Pinpoint the cell where the given text exists, returning its (X, Y) midpoint coordinate. 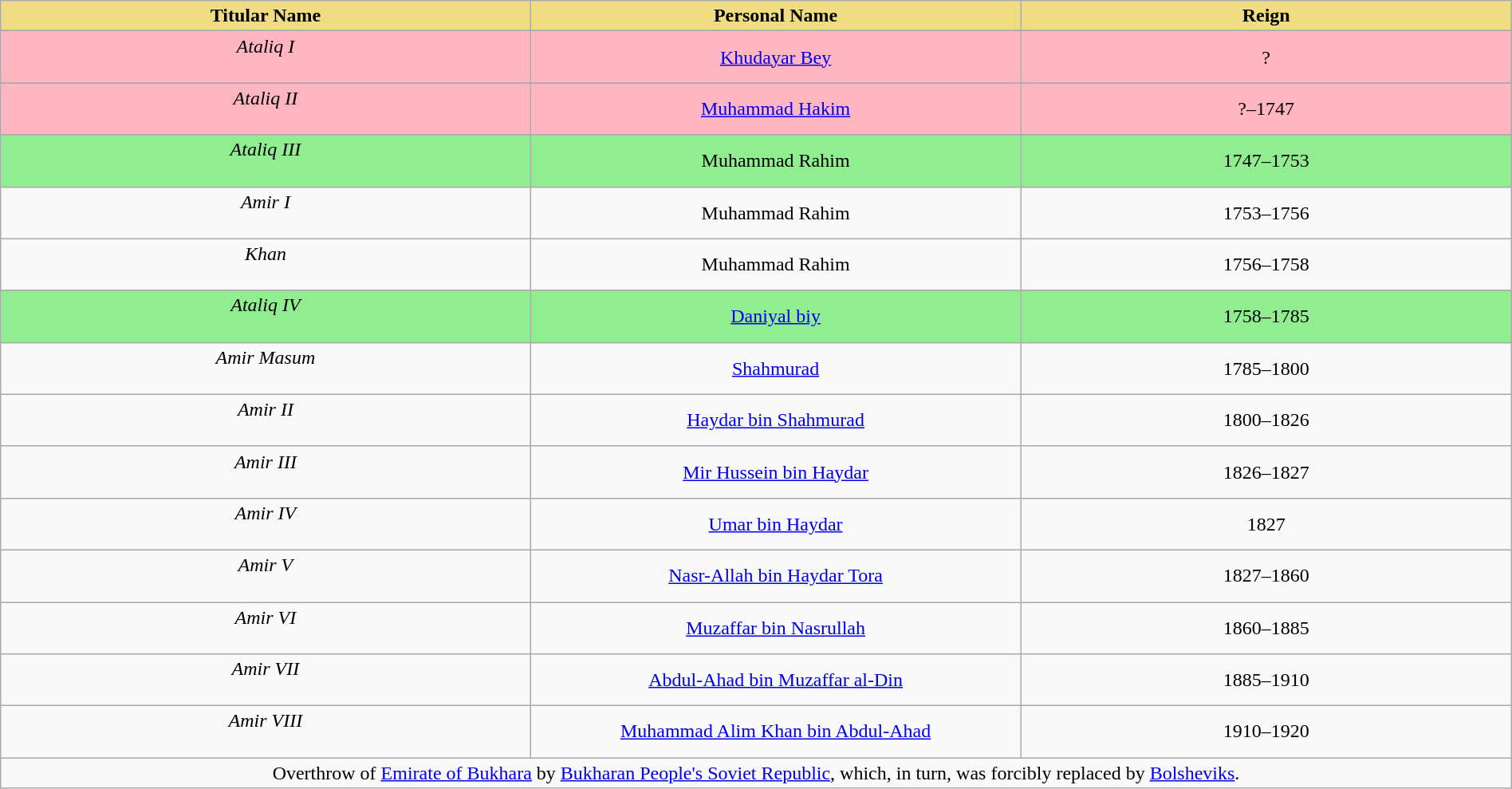
1910–1920 (1266, 732)
Daniyal biy (775, 316)
Overthrow of Emirate of Bukhara by Bukharan People's Soviet Republic, which, in turn, was forcibly replaced by Bolsheviks. (756, 773)
Amir VI (266, 627)
Ataliq I (266, 57)
Amir V (266, 576)
Muzaffar bin Nasrullah (775, 627)
1747–1753 (1266, 161)
Ataliq III (266, 161)
1785–1800 (1266, 369)
1758–1785 (1266, 316)
Amir II (266, 420)
Titular Name (266, 16)
1826–1827 (1266, 472)
Reign (1266, 16)
1827 (1266, 523)
Amir VIII (266, 732)
Khan (266, 265)
1800–1826 (1266, 420)
Ataliq IV (266, 316)
Muhammad Alim Khan bin Abdul-Ahad (775, 732)
Haydar bin Shahmurad (775, 420)
1860–1885 (1266, 627)
1753–1756 (1266, 212)
Amir I (266, 212)
Personal Name (775, 16)
Umar bin Haydar (775, 523)
Muhammad Hakim (775, 108)
Amir III (266, 472)
Amir Masum (266, 369)
Amir VII (266, 680)
1885–1910 (1266, 680)
Khudayar Bey (775, 57)
1756–1758 (1266, 265)
Abdul-Ahad bin Muzaffar al-Din (775, 680)
Nasr-Allah bin Haydar Tora (775, 576)
1827–1860 (1266, 576)
? (1266, 57)
?–1747 (1266, 108)
Mir Hussein bin Haydar (775, 472)
Amir IV (266, 523)
Ataliq II (266, 108)
Shahmurad (775, 369)
